Return (x, y) of the center of cell containing provided text 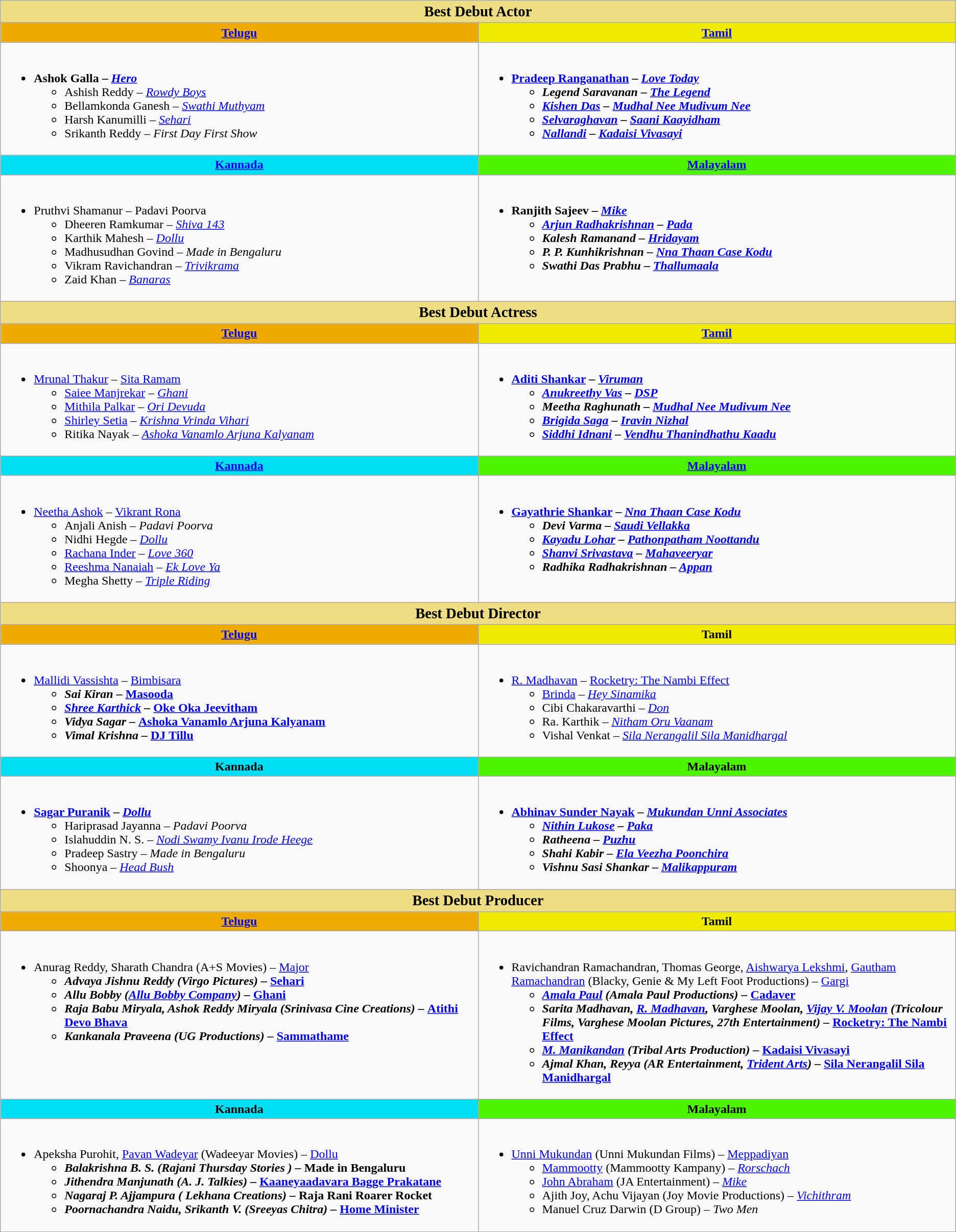
Best Debut Producer (478, 901)
Best Debut Actor (478, 12)
Ashok Galla – HeroAshish Reddy – Rowdy BoysBellamkonda Ganesh – Swathi MuthyamHarsh Kanumilli – SehariSrikanth Reddy – First Day First Show (239, 99)
Best Debut Director (478, 613)
Best Debut Actress (478, 312)
Ranjith Sajeev – MikeArjun Radhakrishnan – PadaKalesh Ramanand – HridayamP. P. Kunhikrishnan – Nna Thaan Case KoduSwathi Das Prabhu – Thallumaala (717, 238)
